For the text-containing cell, return its midpoint in [X, Y] coordinate format. 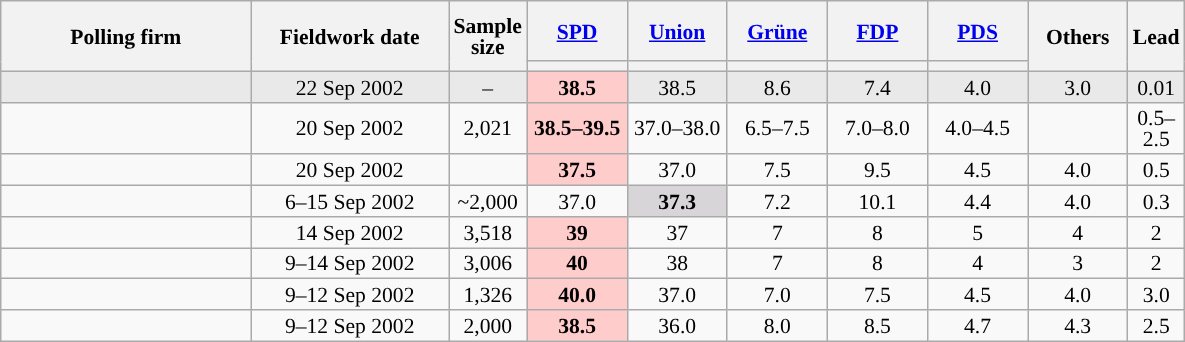
37.5 [577, 170]
Lead [1156, 36]
0.3 [1156, 202]
6.5–7.5 [777, 128]
Fieldwork date [350, 36]
36.0 [677, 326]
2,000 [487, 326]
8.5 [877, 326]
Others [1078, 36]
38 [677, 264]
2.5 [1156, 326]
Grüne [777, 31]
4.4 [977, 202]
PDS [977, 31]
SPD [577, 31]
– [487, 86]
Polling firm [126, 36]
37 [677, 232]
7.0–8.0 [877, 128]
38.5–39.5 [577, 128]
~2,000 [487, 202]
7.0 [777, 294]
4.7 [977, 326]
8.6 [777, 86]
4.0–4.5 [977, 128]
5 [977, 232]
9–14 Sep 2002 [350, 264]
7.4 [877, 86]
3 [1078, 264]
39 [577, 232]
40 [577, 264]
Union [677, 31]
37.0–38.0 [677, 128]
FDP [877, 31]
40.0 [577, 294]
22 Sep 2002 [350, 86]
2,021 [487, 128]
0.5 [1156, 170]
0.01 [1156, 86]
9.5 [877, 170]
7.2 [777, 202]
6–15 Sep 2002 [350, 202]
1,326 [487, 294]
37.3 [677, 202]
Samplesize [487, 36]
0.5–2.5 [1156, 128]
3,518 [487, 232]
3,006 [487, 264]
10.1 [877, 202]
4.3 [1078, 326]
8.0 [777, 326]
14 Sep 2002 [350, 232]
